Provide the [x, y] coordinate of the cell's center where the given text is located.  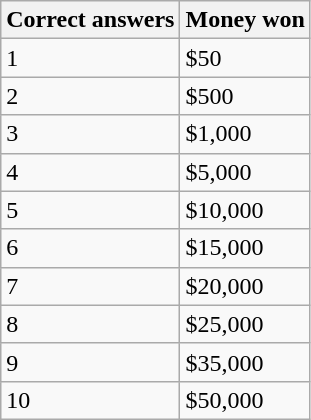
4 [90, 172]
$1,000 [245, 134]
8 [90, 324]
$25,000 [245, 324]
$20,000 [245, 286]
3 [90, 134]
$500 [245, 96]
5 [90, 210]
$50 [245, 58]
$35,000 [245, 362]
$15,000 [245, 248]
$10,000 [245, 210]
Correct answers [90, 20]
9 [90, 362]
$50,000 [245, 400]
10 [90, 400]
1 [90, 58]
$5,000 [245, 172]
Money won [245, 20]
7 [90, 286]
6 [90, 248]
2 [90, 96]
